Scan for the cell matching the given text and deliver its (X, Y) coordinate at center. 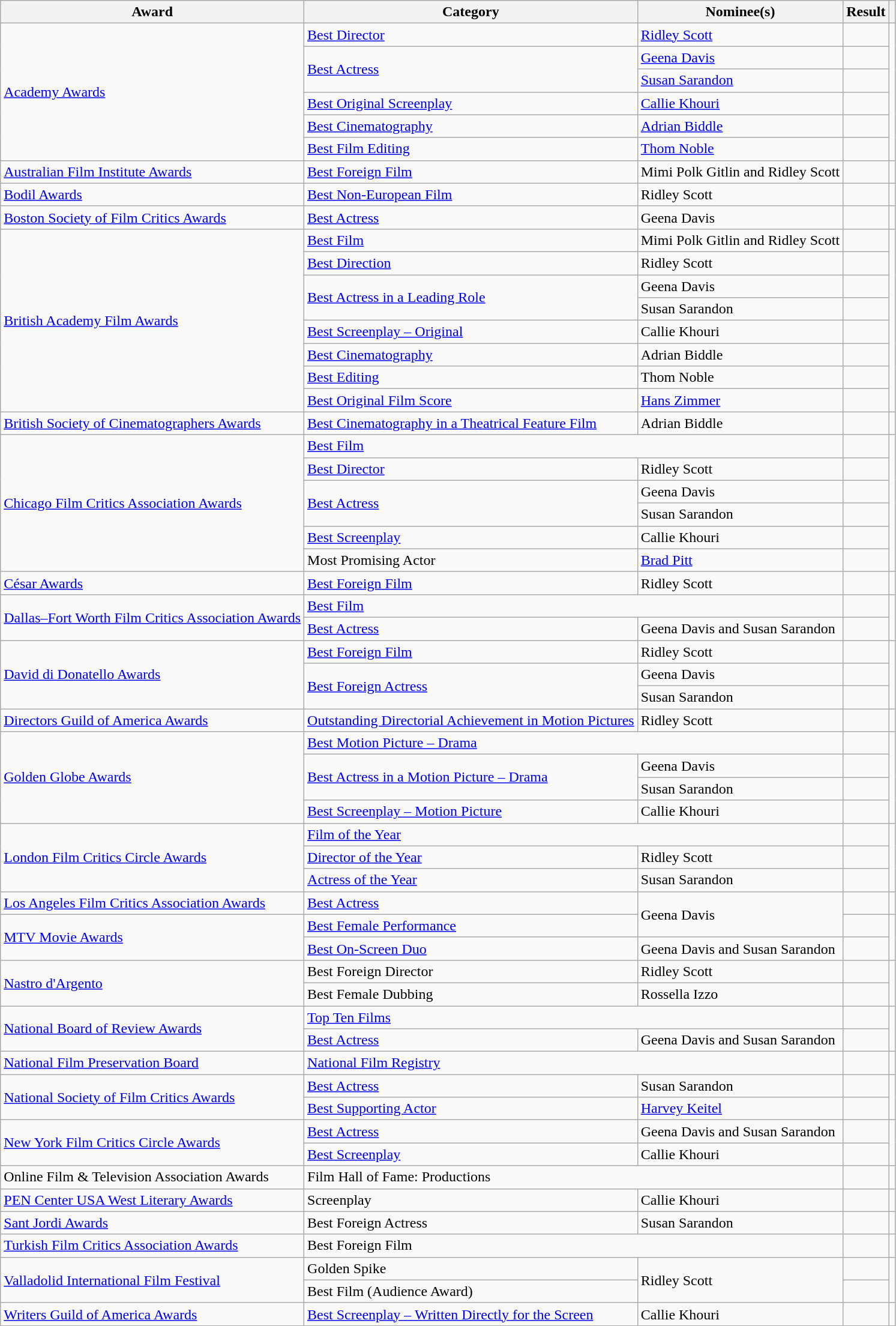
Film of the Year (574, 834)
Result (866, 12)
Dallas–Fort Worth Film Critics Association Awards (152, 617)
Turkish Film Critics Association Awards (152, 1246)
National Film Registry (574, 1063)
Actress of the Year (471, 880)
Online Film & Television Association Awards (152, 1177)
Chicago Film Critics Association Awards (152, 503)
PEN Center USA West Literary Awards (152, 1200)
Best Original Film Score (471, 400)
Best Original Screenplay (471, 103)
Valladolid International Film Festival (152, 1280)
Screenplay (471, 1200)
Best Supporting Actor (471, 1109)
Golden Spike (471, 1268)
National Society of Film Critics Awards (152, 1097)
Sant Jordi Awards (152, 1223)
Brad Pitt (740, 560)
Best Female Performance (471, 926)
Best Actress in a Motion Picture – Drama (471, 777)
Outstanding Directorial Achievement in Motion Pictures (471, 720)
Top Ten Films (574, 1017)
Los Angeles Film Critics Association Awards (152, 903)
Best Non-European Film (471, 194)
London Film Critics Circle Awards (152, 857)
Best Film (Audience Award) (471, 1291)
British Society of Cinematographers Awards (152, 423)
Australian Film Institute Awards (152, 172)
National Film Preservation Board (152, 1063)
Best Cinematography in a Theatrical Feature Film (471, 423)
Best On-Screen Duo (471, 948)
Best Female Dubbing (471, 994)
Bodil Awards (152, 194)
Harvey Keitel (740, 1109)
Best Screenplay – Written Directly for the Screen (471, 1314)
Award (152, 12)
Golden Globe Awards (152, 777)
Rossella Izzo (740, 994)
Writers Guild of America Awards (152, 1314)
César Awards (152, 583)
Best Actress in a Leading Role (471, 298)
Best Editing (471, 378)
British Academy Film Awards (152, 320)
Best Screenplay – Original (471, 332)
MTV Movie Awards (152, 937)
National Board of Review Awards (152, 1029)
Boston Society of Film Critics Awards (152, 217)
Directors Guild of America Awards (152, 720)
Most Promising Actor (471, 560)
Best Film Editing (471, 149)
Hans Zimmer (740, 400)
Film Hall of Fame: Productions (574, 1177)
Best Foreign Director (471, 971)
Nominee(s) (740, 12)
Best Screenplay – Motion Picture (471, 812)
Best Direction (471, 263)
David di Donatello Awards (152, 674)
Best Motion Picture – Drama (574, 743)
Director of the Year (471, 857)
New York Film Critics Circle Awards (152, 1143)
Nastro d'Argento (152, 983)
Academy Awards (152, 92)
Category (471, 12)
